Find where the given text appears and provide that cell's center as [X, Y] coordinate. 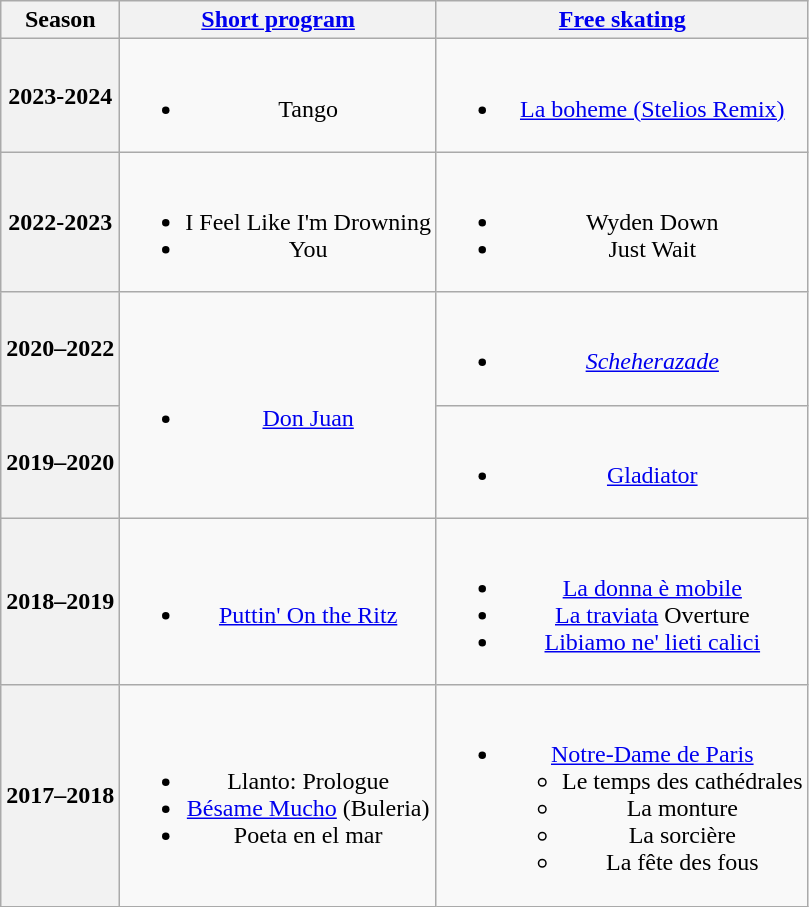
Wyden DownJust Wait [622, 222]
La donna è mobile La traviata Overture Libiamo ne' lieti calici [622, 602]
2023-2024 [60, 96]
Llanto: Prologue Bésame Mucho (Buleria) Poeta en el mar [278, 796]
Short program [278, 20]
2020–2022 [60, 348]
Notre-Dame de Paris Le temps des cathédrales La montureLa sorcièreLa fête des fous [622, 796]
Don Juan [278, 405]
La boheme (Stelios Remix) [622, 96]
Puttin' On the Ritz [278, 602]
I Feel Like I'm DrowningYou [278, 222]
Tango [278, 96]
2022-2023 [60, 222]
Scheherazade [622, 348]
2018–2019 [60, 602]
Free skating [622, 20]
Gladiator [622, 462]
Season [60, 20]
2017–2018 [60, 796]
2019–2020 [60, 462]
